Search for the cell housing the specified text and yield its [x, y] center coordinate. 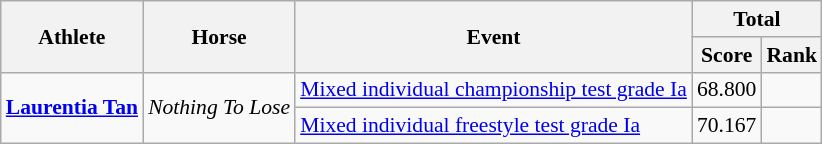
Mixed individual championship test grade Ia [494, 90]
Nothing To Lose [219, 108]
Athlete [72, 36]
68.800 [726, 90]
Rank [792, 55]
Event [494, 36]
Total [757, 19]
70.167 [726, 126]
Laurentia Tan [72, 108]
Horse [219, 36]
Mixed individual freestyle test grade Ia [494, 126]
Score [726, 55]
